Provide the [X, Y] coordinate of the cell's center where the given text is located.  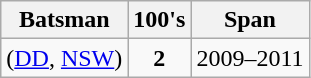
2009–2011 [250, 58]
Batsman [64, 20]
(DD, NSW) [64, 58]
2 [160, 58]
100's [160, 20]
Span [250, 20]
